Return the [x, y] coordinate for the center point of the cell that contains the specified text.  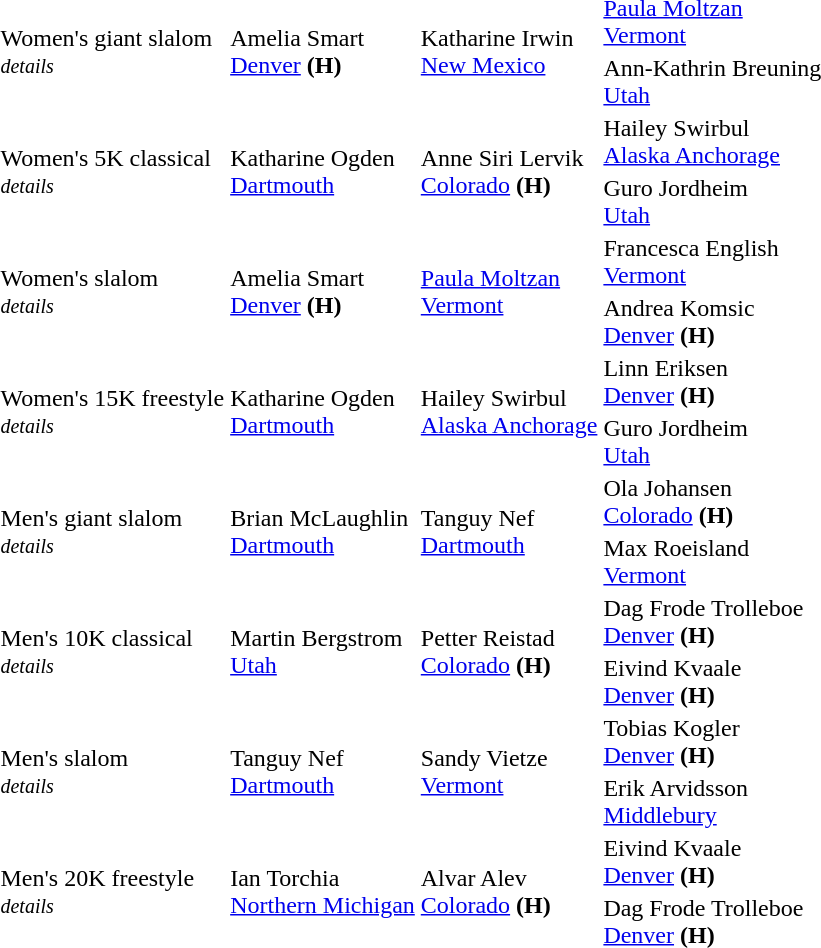
Paula Moltzan Vermont [509, 292]
Petter Reistad Colorado (H) [509, 652]
Anne Siri Lervik Colorado (H) [509, 172]
Brian McLaughlin Dartmouth [323, 532]
Martin Bergstrom Utah [323, 652]
Hailey Swirbul Alaska Anchorage [509, 412]
Sandy Vietze Vermont [509, 772]
Amelia Smart Denver (H) [323, 292]
